Search for the cell housing the specified text and yield its [X, Y] center coordinate. 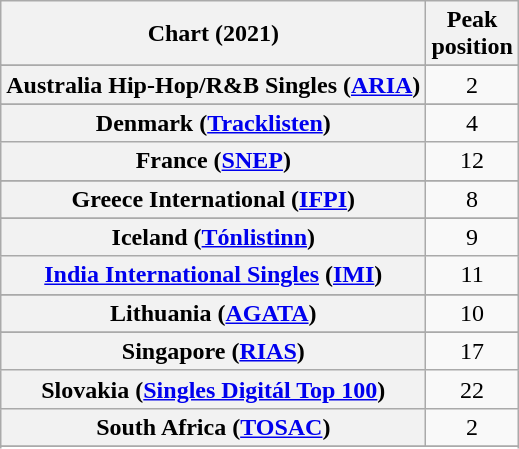
4 [472, 123]
10 [472, 313]
Denmark (Tracklisten) [214, 123]
South Africa (TOSAC) [214, 427]
Peakposition [472, 34]
France (SNEP) [214, 161]
India International Singles (IMI) [214, 275]
Australia Hip-Hop/R&B Singles (ARIA) [214, 85]
22 [472, 389]
17 [472, 351]
Slovakia (Singles Digitál Top 100) [214, 389]
8 [472, 199]
12 [472, 161]
11 [472, 275]
9 [472, 237]
Singapore (RIAS) [214, 351]
Iceland (Tónlistinn) [214, 237]
Chart (2021) [214, 34]
Lithuania (AGATA) [214, 313]
Greece International (IFPI) [214, 199]
